Search for the cell housing the specified text and yield its [X, Y] center coordinate. 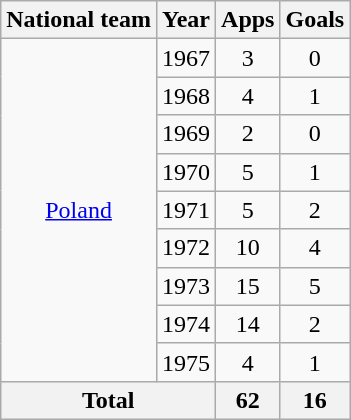
1969 [186, 134]
15 [248, 286]
National team [79, 20]
1973 [186, 286]
1975 [186, 362]
1970 [186, 172]
62 [248, 400]
14 [248, 324]
1974 [186, 324]
Goals [315, 20]
16 [315, 400]
Total [108, 400]
1971 [186, 210]
1967 [186, 58]
Year [186, 20]
1972 [186, 248]
10 [248, 248]
3 [248, 58]
1968 [186, 96]
Poland [79, 210]
Apps [248, 20]
